Find where the given text appears and provide that cell's center as [X, Y] coordinate. 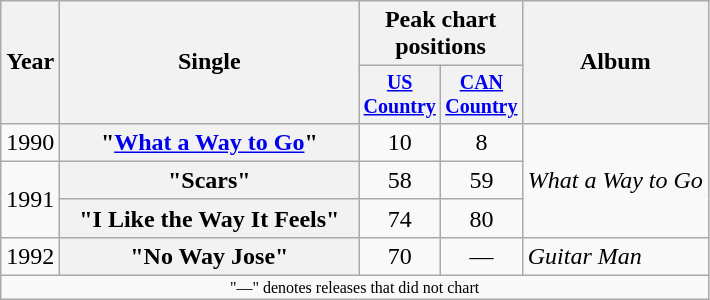
— [482, 256]
US Country [400, 94]
70 [400, 256]
Peak chartpositions [440, 34]
"Scars" [210, 180]
59 [482, 180]
80 [482, 218]
1991 [30, 199]
1990 [30, 142]
8 [482, 142]
1992 [30, 256]
74 [400, 218]
Single [210, 62]
58 [400, 180]
CAN Country [482, 94]
What a Way to Go [615, 180]
"What a Way to Go" [210, 142]
Album [615, 62]
"I Like the Way It Feels" [210, 218]
10 [400, 142]
"No Way Jose" [210, 256]
Year [30, 62]
Guitar Man [615, 256]
"—" denotes releases that did not chart [355, 288]
